Output the (x, y) coordinate of the center of the cell containing the given text.  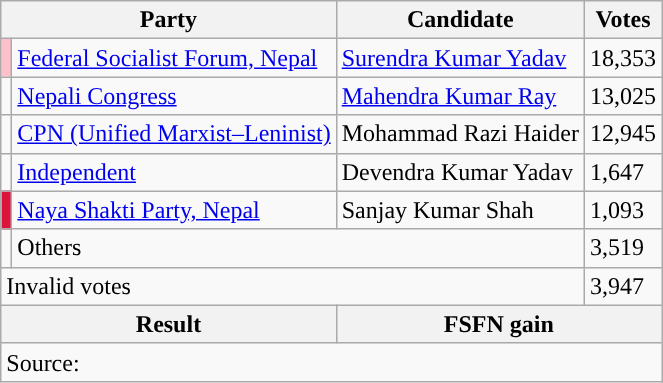
Naya Shakti Party, Nepal (174, 210)
1,647 (624, 172)
1,093 (624, 210)
Candidate (460, 20)
Mahendra Kumar Ray (460, 96)
3,947 (624, 286)
Sanjay Kumar Shah (460, 210)
13,025 (624, 96)
Result (168, 324)
Source: (332, 362)
Others (298, 248)
FSFN gain (498, 324)
Federal Socialist Forum, Nepal (174, 58)
Invalid votes (293, 286)
Devendra Kumar Yadav (460, 172)
18,353 (624, 58)
12,945 (624, 134)
Surendra Kumar Yadav (460, 58)
Independent (174, 172)
Votes (624, 20)
Party (168, 20)
CPN (Unified Marxist–Leninist) (174, 134)
Mohammad Razi Haider (460, 134)
Nepali Congress (174, 96)
3,519 (624, 248)
